Pinpoint the cell where the given text exists, returning its [x, y] midpoint coordinate. 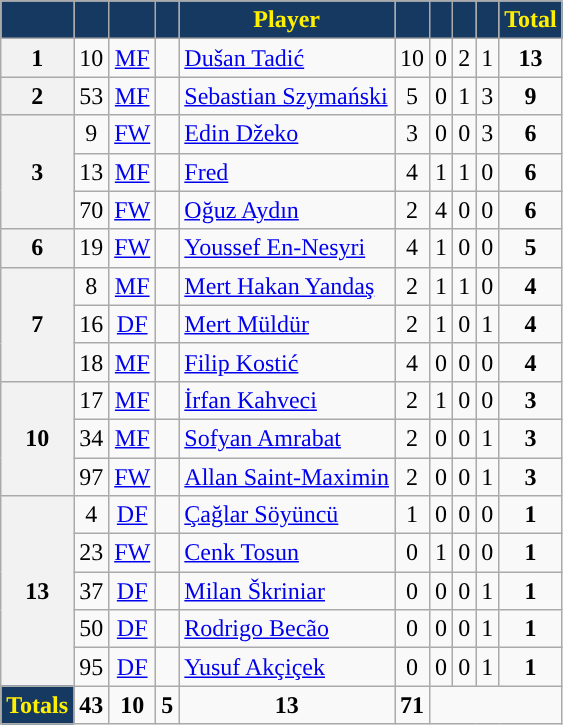
37 [92, 591]
53 [92, 96]
97 [92, 477]
Youssef En-Nesyri [287, 248]
Total [531, 20]
Sofyan Amrabat [287, 438]
Edin Džeko [287, 134]
Sebastian Szymański [287, 96]
43 [92, 705]
19 [92, 248]
İrfan Kahveci [287, 400]
16 [92, 324]
Mert Hakan Yandaş [287, 286]
Totals [38, 705]
Mert Müldür [287, 324]
Player [287, 20]
Rodrigo Becão [287, 629]
18 [92, 362]
34 [92, 438]
Allan Saint-Maximin [287, 477]
71 [412, 705]
Oğuz Aydın [287, 210]
Çağlar Söyüncü [287, 515]
17 [92, 400]
8 [92, 286]
Yusuf Akçiçek [287, 667]
23 [92, 553]
50 [92, 629]
Dušan Tadić [287, 58]
Cenk Tosun [287, 553]
95 [92, 667]
70 [92, 210]
Milan Škriniar [287, 591]
Filip Kostić [287, 362]
Fred [287, 172]
7 [38, 324]
